Identify which cell holds the provided text, then report its [X, Y] central coordinate. 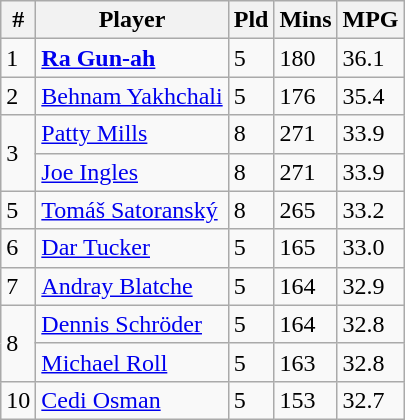
Mins [306, 20]
32.7 [370, 400]
Michael Roll [132, 362]
# [18, 20]
Andray Blatche [132, 286]
153 [306, 400]
1 [18, 58]
Dar Tucker [132, 248]
32.9 [370, 286]
Pld [251, 20]
33.2 [370, 210]
180 [306, 58]
33.0 [370, 248]
36.1 [370, 58]
Dennis Schröder [132, 324]
10 [18, 400]
Ra Gun-ah [132, 58]
MPG [370, 20]
Player [132, 20]
Cedi Osman [132, 400]
265 [306, 210]
Joe Ingles [132, 172]
Tomáš Satoranský [132, 210]
165 [306, 248]
6 [18, 248]
176 [306, 96]
Patty Mills [132, 134]
2 [18, 96]
3 [18, 153]
35.4 [370, 96]
7 [18, 286]
163 [306, 362]
Behnam Yakhchali [132, 96]
